Determine the [X, Y] coordinate at the center of the cell enclosing the given text.  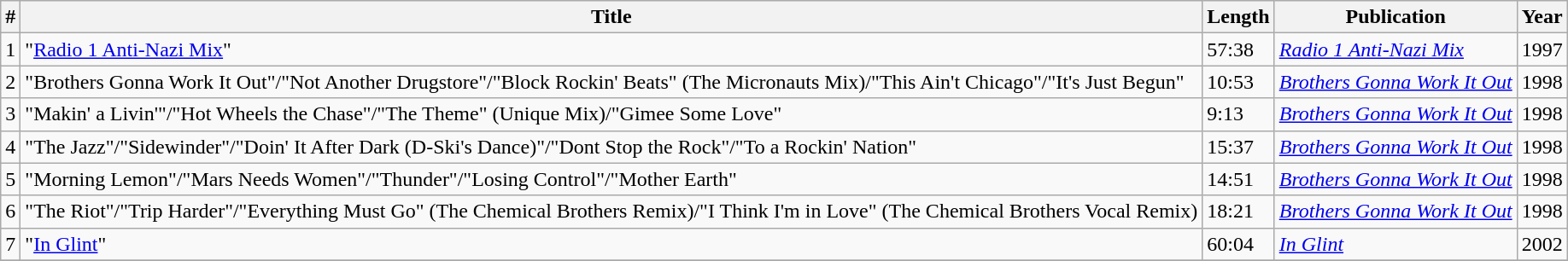
7 [10, 244]
Publication [1395, 17]
"The Riot"/"Trip Harder"/"Everything Must Go" (The Chemical Brothers Remix)/"I Think I'm in Love" (The Chemical Brothers Vocal Remix) [611, 212]
In Glint [1395, 244]
2002 [1542, 244]
57:38 [1238, 49]
2 [10, 82]
Title [611, 17]
Year [1542, 17]
5 [10, 179]
6 [10, 212]
10:53 [1238, 82]
15:37 [1238, 147]
1997 [1542, 49]
# [10, 17]
Length [1238, 17]
"Morning Lemon"/"Mars Needs Women"/"Thunder"/"Losing Control"/"Mother Earth" [611, 179]
"Brothers Gonna Work It Out"/"Not Another Drugstore"/"Block Rockin' Beats" (The Micronauts Mix)/"This Ain't Chicago"/"It's Just Begun" [611, 82]
Radio 1 Anti-Nazi Mix [1395, 49]
3 [10, 114]
9:13 [1238, 114]
"The Jazz"/"Sidewinder"/"Doin' It After Dark (D-Ski's Dance)"/"Dont Stop the Rock"/"To a Rockin' Nation" [611, 147]
14:51 [1238, 179]
"In Glint" [611, 244]
4 [10, 147]
"Makin' a Livin'"/"Hot Wheels the Chase"/"The Theme" (Unique Mix)/"Gimee Some Love" [611, 114]
"Radio 1 Anti-Nazi Mix" [611, 49]
60:04 [1238, 244]
18:21 [1238, 212]
1 [10, 49]
